Search for the cell housing the specified text and yield its [X, Y] center coordinate. 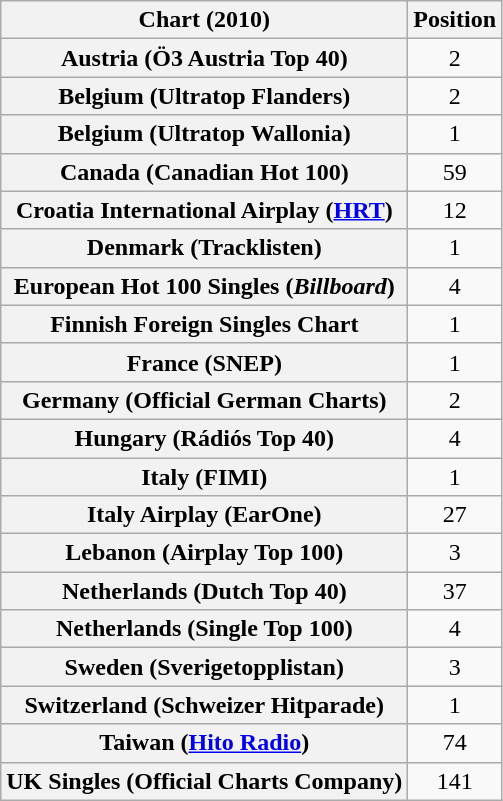
Austria (Ö3 Austria Top 40) [204, 58]
UK Singles (Official Charts Company) [204, 781]
Lebanon (Airplay Top 100) [204, 553]
Sweden (Sverigetopplistan) [204, 667]
Denmark (Tracklisten) [204, 248]
12 [455, 210]
France (SNEP) [204, 362]
Chart (2010) [204, 20]
141 [455, 781]
Taiwan (Hito Radio) [204, 743]
Finnish Foreign Singles Chart [204, 324]
Netherlands (Single Top 100) [204, 629]
Belgium (Ultratop Wallonia) [204, 134]
Canada (Canadian Hot 100) [204, 172]
European Hot 100 Singles (Billboard) [204, 286]
Position [455, 20]
37 [455, 591]
Switzerland (Schweizer Hitparade) [204, 705]
Croatia International Airplay (HRT) [204, 210]
59 [455, 172]
Germany (Official German Charts) [204, 400]
Netherlands (Dutch Top 40) [204, 591]
Hungary (Rádiós Top 40) [204, 438]
Italy (FIMI) [204, 477]
27 [455, 515]
Italy Airplay (EarOne) [204, 515]
74 [455, 743]
Belgium (Ultratop Flanders) [204, 96]
